Search for the cell housing the specified text and yield its [X, Y] center coordinate. 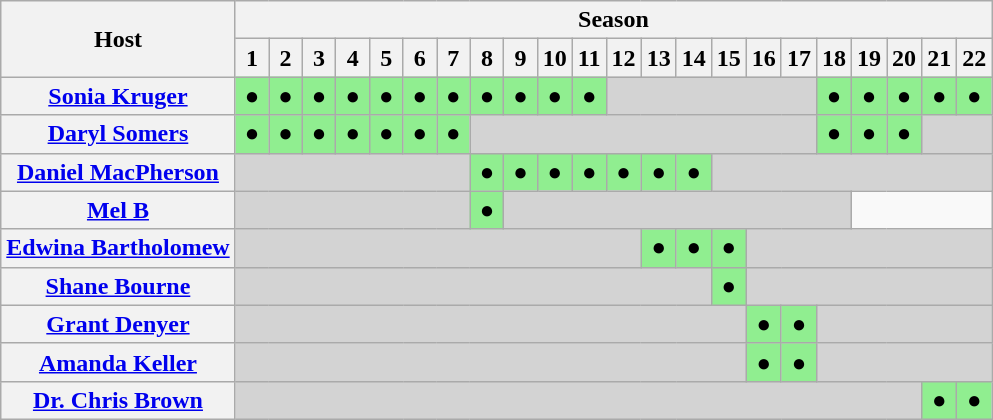
5 [386, 58]
4 [353, 58]
16 [764, 58]
8 [487, 58]
11 [589, 58]
15 [728, 58]
1 [252, 58]
3 [319, 58]
12 [624, 58]
19 [868, 58]
Amanda Keller [118, 362]
Daryl Somers [118, 134]
Mel B [118, 210]
Shane Bourne [118, 286]
6 [420, 58]
Grant Denyer [118, 324]
Season [614, 20]
2 [286, 58]
18 [834, 58]
21 [940, 58]
Dr. Chris Brown [118, 400]
Sonia Kruger [118, 96]
17 [798, 58]
14 [694, 58]
22 [974, 58]
7 [454, 58]
Daniel MacPherson [118, 172]
13 [658, 58]
Edwina Bartholomew [118, 248]
10 [554, 58]
9 [521, 58]
Host [118, 39]
20 [904, 58]
